Return (x, y) of the center of cell containing provided text 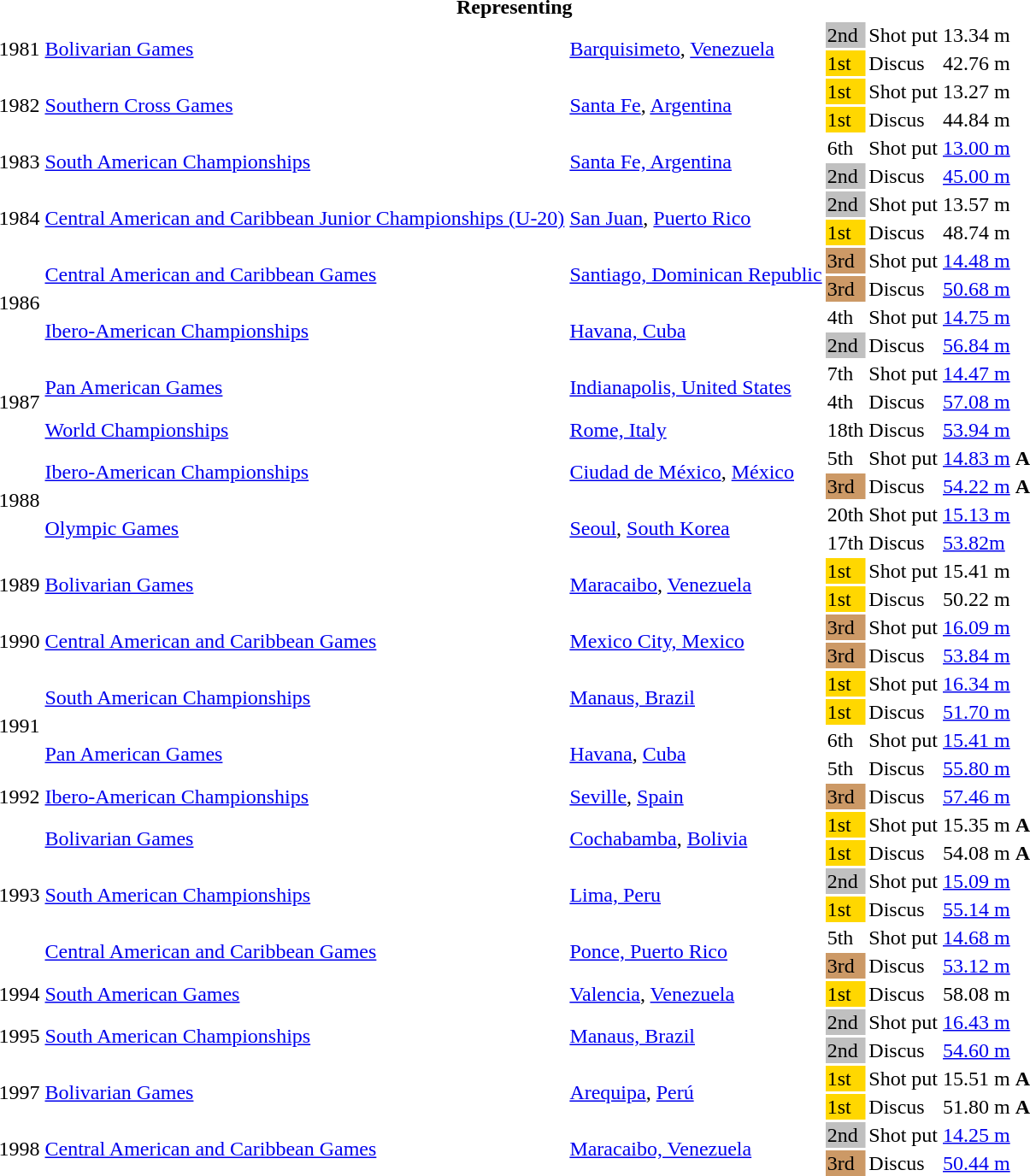
Southern Cross Games (304, 106)
Lima, Peru (696, 896)
Cochabamba, Bolivia (696, 839)
Seoul, South Korea (696, 528)
Ciudad de México, México (696, 472)
17th (845, 543)
7th (845, 373)
Arequipa, Perú (696, 1092)
Ponce, Puerto Rico (696, 952)
Indianapolis, United States (696, 388)
World Championships (304, 430)
Olympic Games (304, 528)
Central American and Caribbean Junior Championships (U-20) (304, 219)
South American Games (304, 994)
18th (845, 430)
20th (845, 514)
Rome, Italy (696, 430)
San Juan, Puerto Rico (696, 219)
Valencia, Venezuela (696, 994)
Mexico City, Mexico (696, 641)
Barquisimeto, Venezuela (696, 50)
Seville, Spain (696, 797)
Santiago, Dominican Republic (696, 275)
